Locate the cell with the specified text and output its (x, y) center coordinate. 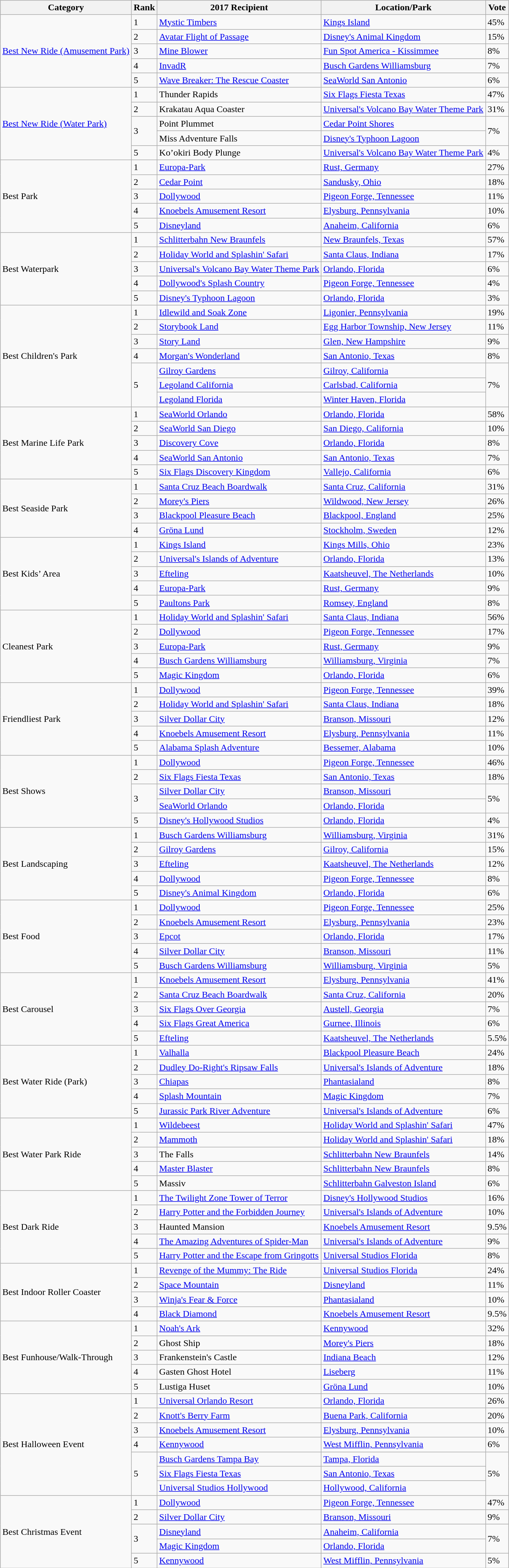
Glen, New Hampshire (403, 341)
Gasten Ghost Hotel (239, 1372)
Cleanest Park (66, 646)
Lustiga Huset (239, 1386)
Black Diamond (239, 1314)
Cedar Point Shores (403, 124)
Paultons Park (239, 602)
Best Park (66, 196)
16% (497, 1198)
Best Christmas Event (66, 1531)
New Braunfels, Texas (403, 240)
The Amazing Adventures of Spider-Man (239, 1241)
Wave Breaker: The Rescue Coaster (239, 80)
Stockholm, Sweden (403, 530)
Storybook Land (239, 327)
Category (66, 8)
Rank (144, 8)
Master Blaster (239, 1169)
Buena Park, California (403, 1415)
Liseberg (403, 1372)
32% (497, 1328)
Best New Ride (Water Park) (66, 124)
57% (497, 240)
Wildwood, New Jersey (403, 501)
SeaWorld San Diego (239, 429)
Revenge of the Mummy: The Ride (239, 1270)
27% (497, 167)
3% (497, 298)
45% (497, 22)
Dollywood's Splash Country (239, 283)
Best Kids’ Area (66, 574)
Best Water Park Ride (66, 1154)
Knott's Berry Farm (239, 1415)
Alabama Splash Adventure (239, 748)
Winter Haven, Florida (403, 399)
Best Children's Park (66, 356)
Bessemer, Alabama (403, 748)
Discovery Cove (239, 443)
Best Water Ride (Park) (66, 1081)
Gurnee, Illinois (403, 1023)
Ligonier, Pennsylvania (403, 312)
Cedar Point (239, 182)
Point Plummet (239, 124)
The Twilight Zone Tower of Terror (239, 1198)
Best Seaside Park (66, 508)
Epcot (239, 937)
Best Food (66, 937)
Best New Ride (Amusement Park) (66, 51)
Indiana Beach (403, 1358)
Universal Studios Hollywood (239, 1488)
Mine Blower (239, 51)
Best Landscaping (66, 864)
Legoland California (239, 385)
46% (497, 762)
Mammoth (239, 1140)
Harry Potter and the Forbidden Journey (239, 1212)
Romsey, England (403, 602)
13% (497, 559)
Avatar Flight of Passage (239, 37)
Massiv (239, 1183)
Haunted Mansion (239, 1227)
Best Shows (66, 791)
Kings Mills, Ohio (403, 545)
Miss Adventure Falls (239, 138)
Krakatau Aqua Coaster (239, 109)
Winja's Fear & Force (239, 1299)
San Diego, California (403, 429)
Best Indoor Roller Coaster (66, 1292)
56% (497, 617)
Tampa, Florida (403, 1459)
Vote (497, 8)
Best Dark Ride (66, 1227)
Busch Gardens Tampa Bay (239, 1459)
Ghost Ship (239, 1343)
Six Flags Over Georgia (239, 1009)
Mystic Timbers (239, 22)
39% (497, 690)
Harry Potter and the Escape from Gringotts (239, 1256)
2017 Recipient (239, 8)
Splash Mountain (239, 1096)
Blackpool, England (403, 516)
Chiapas (239, 1081)
Best Funhouse/Walk-Through (66, 1357)
The Falls (239, 1154)
Austell, Georgia (403, 1009)
Six Flags Discovery Kingdom (239, 472)
Vallejo, California (403, 472)
Space Mountain (239, 1285)
Hollywood, California (403, 1488)
Legoland Florida (239, 399)
Fun Spot America - Kissimmee (403, 51)
Jurassic Park River Adventure (239, 1111)
Best Halloween Event (66, 1444)
Ko’okiri Body Plunge (239, 153)
Valhalla (239, 1052)
Universal Orlando Resort (239, 1401)
Dudley Do-Right's Ripsaw Falls (239, 1067)
Story Land (239, 341)
Egg Harbor Township, New Jersey (403, 327)
19% (497, 312)
Best Marine Life Park (66, 443)
Sandusky, Ohio (403, 182)
Idlewild and Soak Zone (239, 312)
Schlitterbahn Galveston Island (403, 1183)
Friendliest Park (66, 719)
58% (497, 414)
Location/Park (403, 8)
Wildebeest (239, 1125)
Morgan's Wonderland (239, 356)
41% (497, 980)
Best Carousel (66, 1009)
Thunder Rapids (239, 95)
Noah's Ark (239, 1328)
Carlsbad, California (403, 385)
5.5% (497, 1038)
Best Waterpark (66, 269)
InvadR (239, 66)
Six Flags Great America (239, 1023)
14% (497, 1154)
Frankenstein's Castle (239, 1358)
